Capture the cell that displays the provided text and extract its (X, Y) central coordinate. 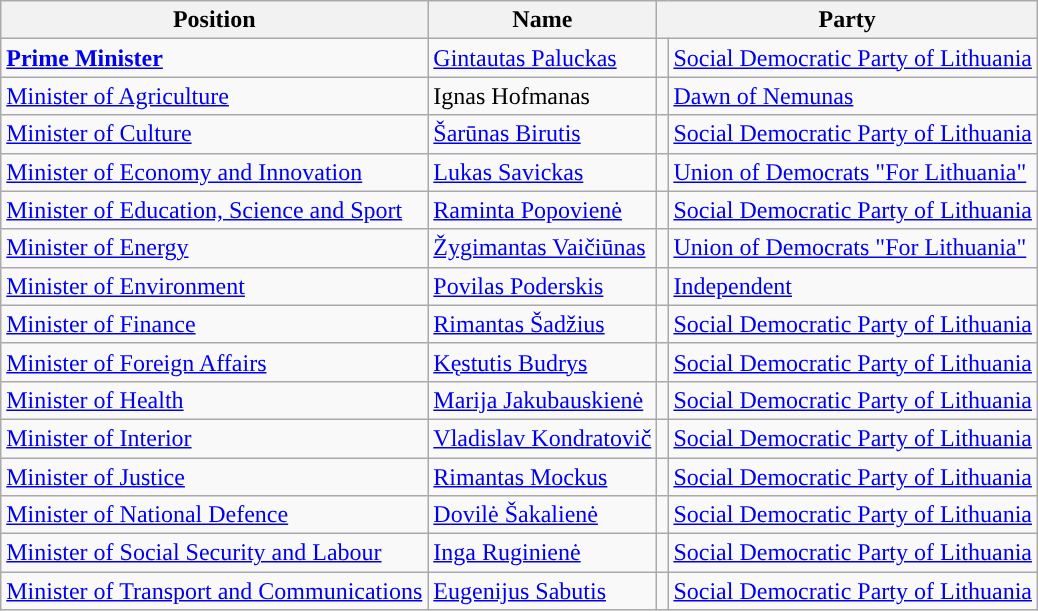
Minister of Education, Science and Sport (214, 210)
Minister of Transport and Communications (214, 591)
Prime Minister (214, 58)
Minister of Finance (214, 324)
Lukas Savickas (542, 172)
Rimantas Mockus (542, 477)
Minister of National Defence (214, 515)
Rimantas Šadžius (542, 324)
Žygimantas Vaičiūnas (542, 248)
Inga Ruginienė (542, 553)
Position (214, 20)
Minister of Foreign Affairs (214, 362)
Minister of Agriculture (214, 96)
Minister of Economy and Innovation (214, 172)
Minister of Interior (214, 438)
Dovilė Šakalienė (542, 515)
Gintautas Paluckas (542, 58)
Ignas Hofmanas (542, 96)
Vladislav Kondratovič (542, 438)
Minister of Health (214, 400)
Minister of Environment (214, 286)
Party (848, 20)
Marija Jakubauskienė (542, 400)
Eugenijus Sabutis (542, 591)
Minister of Culture (214, 134)
Šarūnas Birutis (542, 134)
Name (542, 20)
Minister of Social Security and Labour (214, 553)
Raminta Popovienė (542, 210)
Independent (853, 286)
Kęstutis Budrys (542, 362)
Minister of Energy (214, 248)
Dawn of Nemunas (853, 96)
Minister of Justice (214, 477)
Povilas Poderskis (542, 286)
